Determine the (X, Y) coordinate at the center of the cell enclosing the given text.  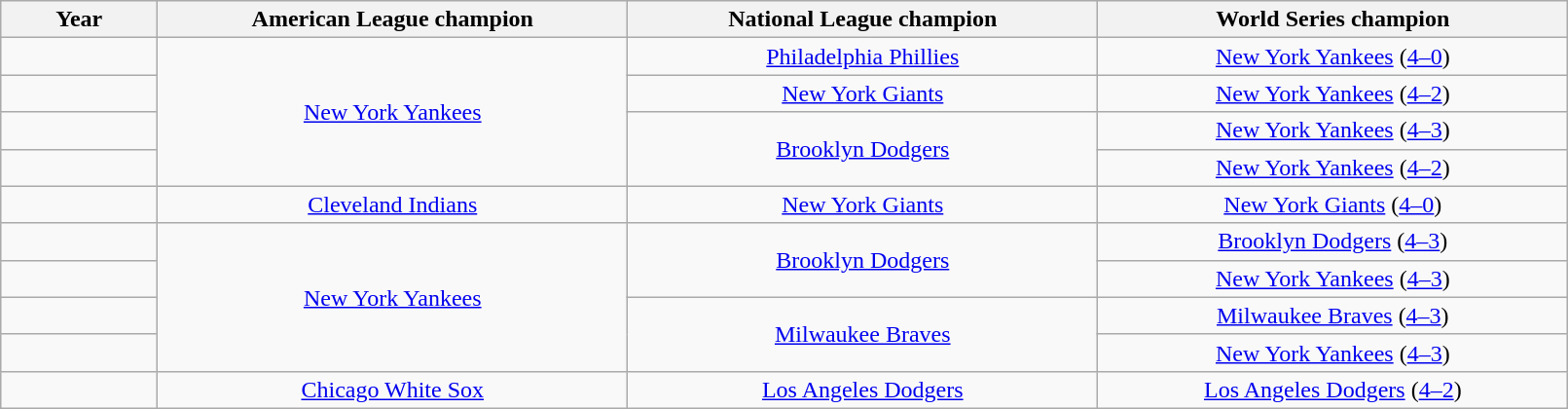
Chicago White Sox (393, 390)
Brooklyn Dodgers (4–3) (1333, 242)
Milwaukee Braves (4–3) (1333, 316)
New York Yankees (4–0) (1333, 56)
Philadelphia Phillies (862, 56)
Year (80, 19)
American League champion (393, 19)
Los Angeles Dodgers (862, 390)
Cleveland Indians (393, 204)
Los Angeles Dodgers (4–2) (1333, 390)
National League champion (862, 19)
Milwaukee Braves (862, 334)
New York Giants (4–0) (1333, 204)
World Series champion (1333, 19)
